Provide the (x, y) coordinate of the cell's center where the given text is located.  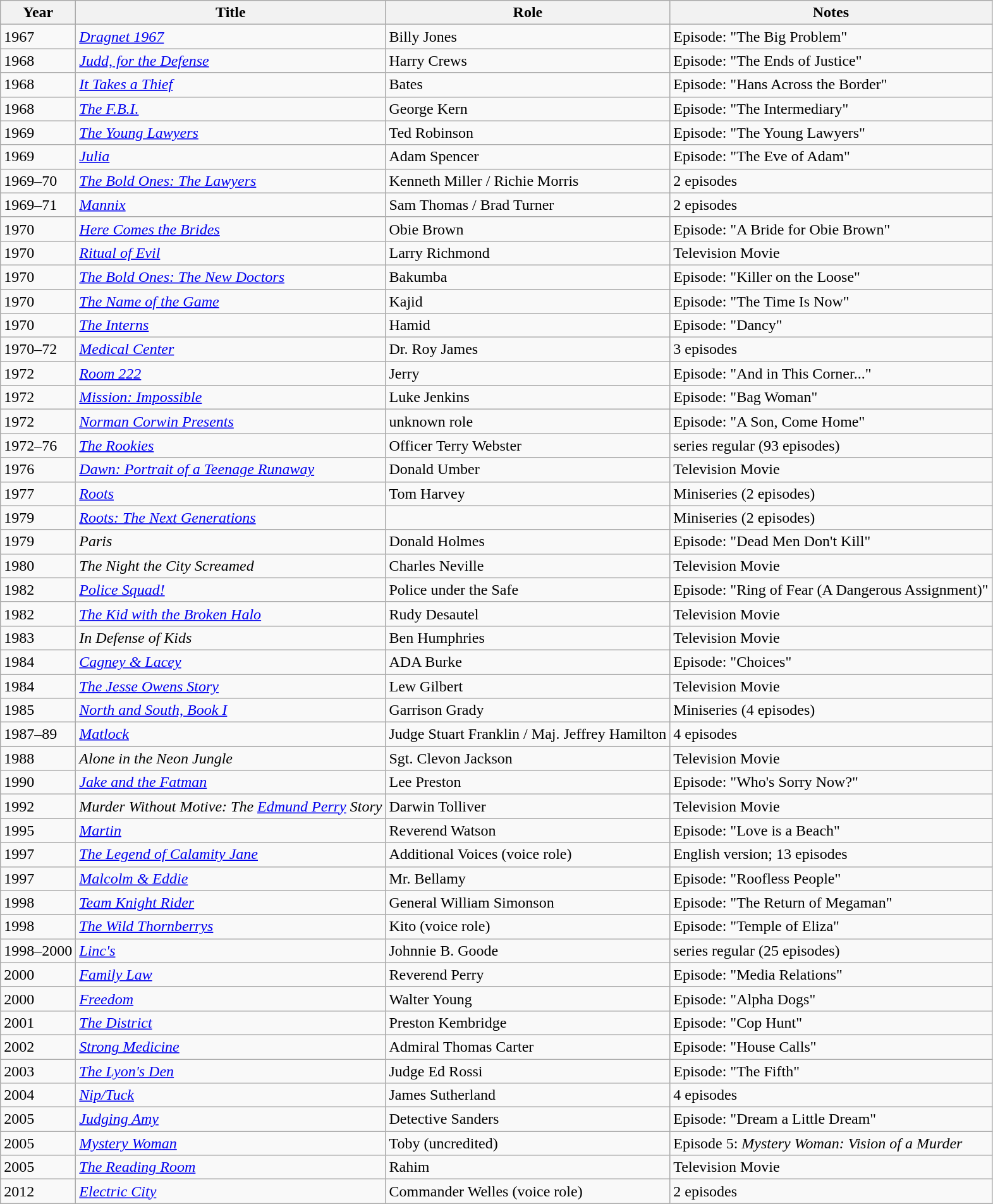
Episode: "Dead Men Don't Kill" (831, 542)
Family Law (231, 975)
Episode: "The Eve of Adam" (831, 157)
The Jesse Owens Story (231, 686)
Charles Neville (528, 566)
Johnnie B. Goode (528, 951)
Episode: "Dream a Little Dream" (831, 1119)
1995 (38, 830)
1967 (38, 37)
Toby (uncredited) (528, 1143)
series regular (25 episodes) (831, 951)
The F.B.I. (231, 109)
The District (231, 1023)
1969–70 (38, 181)
Medical Center (231, 350)
The Interns (231, 325)
Luke Jenkins (528, 398)
1987–89 (38, 734)
Sam Thomas / Brad Turner (528, 205)
1970–72 (38, 350)
Episode: "Temple of Eliza" (831, 927)
Episode: "And in This Corner..." (831, 374)
Ritual of Evil (231, 253)
Dr. Roy James (528, 350)
In Defense of Kids (231, 638)
Electric City (231, 1191)
Murder Without Motive: The Edmund Perry Story (231, 806)
The Bold Ones: The Lawyers (231, 181)
Judging Amy (231, 1119)
Episode: "Hans Across the Border" (831, 85)
Donald Umber (528, 470)
1985 (38, 710)
2012 (38, 1191)
Episode: "A Bride for Obie Brown" (831, 229)
Episode: "A Son, Come Home" (831, 422)
ADA Burke (528, 662)
1988 (38, 758)
The Name of the Game (231, 301)
Kenneth Miller / Richie Morris (528, 181)
Episode: "The Return of Megaman" (831, 903)
unknown role (528, 422)
Title (231, 13)
Police under the Safe (528, 590)
The Lyon's Den (231, 1071)
Roots: The Next Generations (231, 518)
English version; 13 episodes (831, 854)
Detective Sanders (528, 1119)
Episode: "The Young Lawyers" (831, 133)
Episode 5: Mystery Woman: Vision of a Murder (831, 1143)
Preston Kembridge (528, 1023)
Admiral Thomas Carter (528, 1047)
Episode: "The Big Problem" (831, 37)
Officer Terry Webster (528, 446)
Notes (831, 13)
1976 (38, 470)
North and South, Book I (231, 710)
Harry Crews (528, 61)
Episode: "Dancy" (831, 325)
Tom Harvey (528, 494)
The Legend of Calamity Jane (231, 854)
Episode: "The Time Is Now" (831, 301)
Team Knight Rider (231, 903)
2003 (38, 1071)
Larry Richmond (528, 253)
Ben Humphries (528, 638)
2002 (38, 1047)
Bakumba (528, 277)
Role (528, 13)
1980 (38, 566)
1972–76 (38, 446)
Mr. Bellamy (528, 879)
Bates (528, 85)
It Takes a Thief (231, 85)
2001 (38, 1023)
Episode: "The Fifth" (831, 1071)
Kito (voice role) (528, 927)
Matlock (231, 734)
Obie Brown (528, 229)
Darwin Tolliver (528, 806)
Jerry (528, 374)
Judge Ed Rossi (528, 1071)
Here Comes the Brides (231, 229)
Julia (231, 157)
Rudy Desautel (528, 614)
The Rookies (231, 446)
The Night the City Screamed (231, 566)
1998–2000 (38, 951)
Episode: "Choices" (831, 662)
James Sutherland (528, 1095)
Mystery Woman (231, 1143)
2004 (38, 1095)
The Reading Room (231, 1167)
Dawn: Portrait of a Teenage Runaway (231, 470)
Judge Stuart Franklin / Maj. Jeffrey Hamilton (528, 734)
Reverend Watson (528, 830)
Freedom (231, 999)
Episode: "Ring of Fear (A Dangerous Assignment)" (831, 590)
1983 (38, 638)
Malcolm & Eddie (231, 879)
Miniseries (4 episodes) (831, 710)
Episode: "House Calls" (831, 1047)
Year (38, 13)
Billy Jones (528, 37)
Walter Young (528, 999)
General William Simonson (528, 903)
Episode: "Alpha Dogs" (831, 999)
The Bold Ones: The New Doctors (231, 277)
George Kern (528, 109)
Episode: "Love is a Beach" (831, 830)
Alone in the Neon Jungle (231, 758)
Episode: "The Intermediary" (831, 109)
Ted Robinson (528, 133)
Mannix (231, 205)
Episode: "Cop Hunt" (831, 1023)
1977 (38, 494)
Lee Preston (528, 782)
series regular (93 episodes) (831, 446)
Sgt. Clevon Jackson (528, 758)
Episode: "Bag Woman" (831, 398)
Reverend Perry (528, 975)
Rahim (528, 1167)
The Kid with the Broken Halo (231, 614)
Dragnet 1967 (231, 37)
Adam Spencer (528, 157)
Additional Voices (voice role) (528, 854)
The Young Lawyers (231, 133)
Strong Medicine (231, 1047)
Nip/Tuck (231, 1095)
Jake and the Fatman (231, 782)
1990 (38, 782)
Judd, for the Defense (231, 61)
Episode: "The Ends of Justice" (831, 61)
Hamid (528, 325)
The Wild Thornberrys (231, 927)
Room 222 (231, 374)
Cagney & Lacey (231, 662)
Norman Corwin Presents (231, 422)
1992 (38, 806)
Kajid (528, 301)
Mission: Impossible (231, 398)
Martin (231, 830)
Roots (231, 494)
Lew Gilbert (528, 686)
Paris (231, 542)
Donald Holmes (528, 542)
Episode: "Killer on the Loose" (831, 277)
Police Squad! (231, 590)
Linc's (231, 951)
1969–71 (38, 205)
3 episodes (831, 350)
Garrison Grady (528, 710)
Episode: "Media Relations" (831, 975)
Episode: "Roofless People" (831, 879)
Episode: "Who's Sorry Now?" (831, 782)
Commander Welles (voice role) (528, 1191)
